Search for the cell housing the specified text and yield its [X, Y] center coordinate. 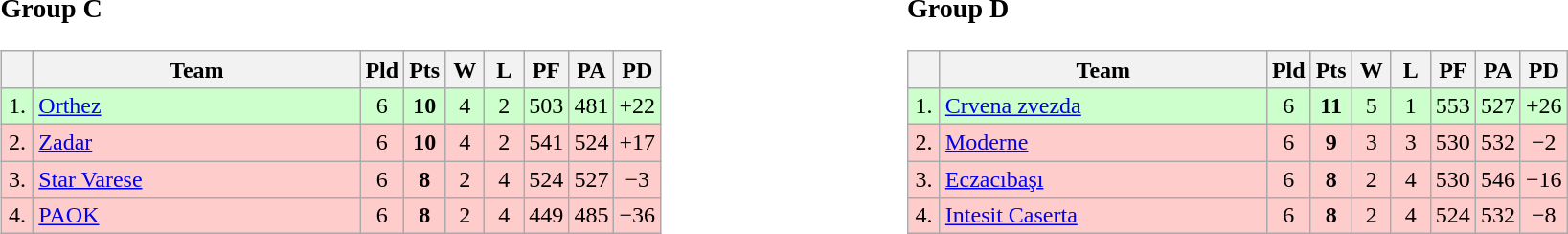
1 [1410, 105]
553 [1452, 105]
Zadar [197, 143]
Orthez [197, 105]
Star Varese [197, 179]
503 [546, 105]
PAOK [197, 216]
449 [546, 216]
−16 [1544, 179]
−8 [1544, 216]
Intesit Caserta [1103, 216]
Crvena zvezda [1103, 105]
+17 [638, 143]
Moderne [1103, 143]
−3 [638, 179]
−2 [1544, 143]
9 [1331, 143]
485 [592, 216]
+22 [638, 105]
Eczacıbaşı [1103, 179]
11 [1331, 105]
546 [1498, 179]
+26 [1544, 105]
541 [546, 143]
5 [1372, 105]
−36 [638, 216]
481 [592, 105]
